For the text-containing cell, return its midpoint in [X, Y] coordinate format. 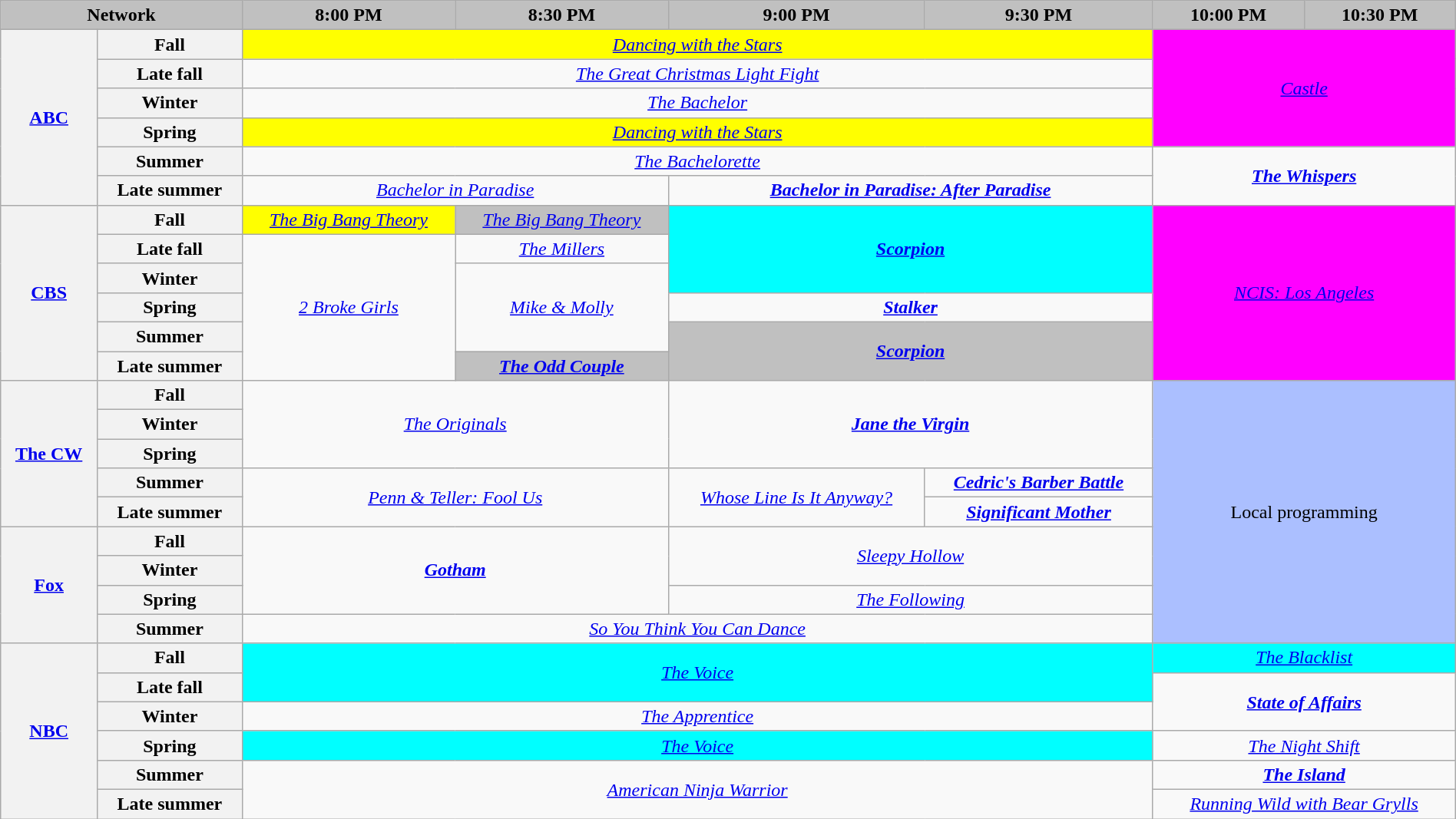
8:00 PM [349, 15]
The Following [911, 599]
Fox [49, 585]
Gotham [455, 570]
Running Wild with Bear Grylls [1304, 804]
2 Broke Girls [349, 307]
The Bachelorette [697, 161]
Stalker [911, 307]
The Night Shift [1304, 745]
10:30 PM [1379, 15]
The Great Christmas Light Fight [697, 74]
The Apprentice [697, 716]
State of Affairs [1304, 702]
Local programming [1304, 513]
CBS [49, 292]
8:30 PM [562, 15]
Castle [1304, 88]
ABC [49, 117]
The Whispers [1304, 176]
Network [121, 15]
Penn & Teller: Fool Us [455, 497]
9:30 PM [1038, 15]
Bachelor in Paradise [455, 190]
9:00 PM [796, 15]
The Odd Couple [562, 366]
Whose Line Is It Anyway? [796, 497]
10:00 PM [1229, 15]
NCIS: Los Angeles [1304, 292]
So You Think You Can Dance [697, 629]
NBC [49, 731]
The CW [49, 454]
Cedric's Barber Battle [1038, 483]
American Ninja Warrior [697, 789]
Sleepy Hollow [911, 556]
Significant Mother [1038, 512]
The Island [1304, 774]
The Bachelor [697, 103]
The Originals [455, 424]
The Millers [562, 249]
Mike & Molly [562, 307]
The Blacklist [1304, 658]
Jane the Virgin [911, 424]
Bachelor in Paradise: After Paradise [911, 190]
